Search for the cell housing the specified text and yield its (x, y) center coordinate. 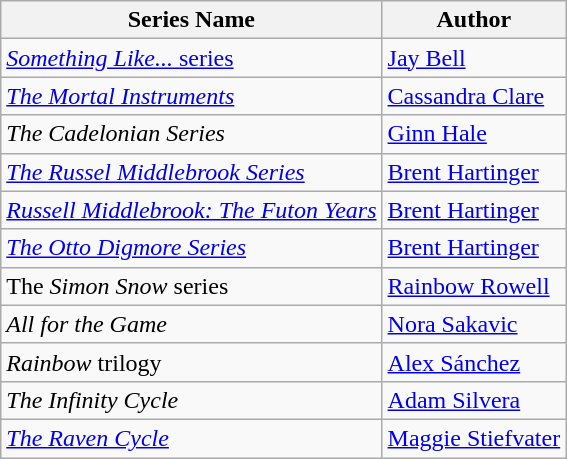
The Raven Cycle (192, 438)
Adam Silvera (474, 400)
Maggie Stiefvater (474, 438)
Rainbow trilogy (192, 362)
The Russel Middlebrook Series (192, 172)
Rainbow Rowell (474, 286)
Cassandra Clare (474, 96)
Jay Bell (474, 58)
Russell Middlebrook: The Futon Years (192, 210)
Alex Sánchez (474, 362)
The Infinity Cycle (192, 400)
Series Name (192, 20)
Ginn Hale (474, 134)
The Otto Digmore Series (192, 248)
Something Like... series (192, 58)
Nora Sakavic (474, 324)
The Mortal Instruments (192, 96)
All for the Game (192, 324)
Author (474, 20)
The Cadelonian Series (192, 134)
The Simon Snow series (192, 286)
